From the cell containing the given text, extract its center point as (x, y) coordinate. 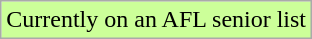
Currently on an AFL senior list (156, 20)
